Capture the cell that displays the provided text and extract its [X, Y] central coordinate. 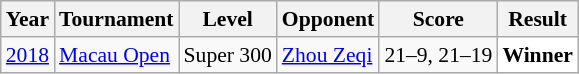
2018 [28, 55]
Macau Open [116, 55]
Zhou Zeqi [328, 55]
Score [438, 19]
Year [28, 19]
21–9, 21–19 [438, 55]
Opponent [328, 19]
Result [538, 19]
Tournament [116, 19]
Level [228, 19]
Winner [538, 55]
Super 300 [228, 55]
